Scan for the cell matching the given text and deliver its (X, Y) coordinate at center. 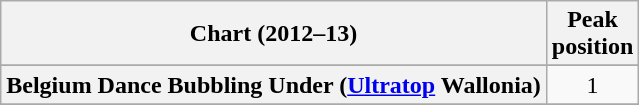
1 (592, 85)
Belgium Dance Bubbling Under (Ultratop Wallonia) (274, 85)
Chart (2012–13) (274, 34)
Peakposition (592, 34)
